From the cell containing the given text, extract its center point as [x, y] coordinate. 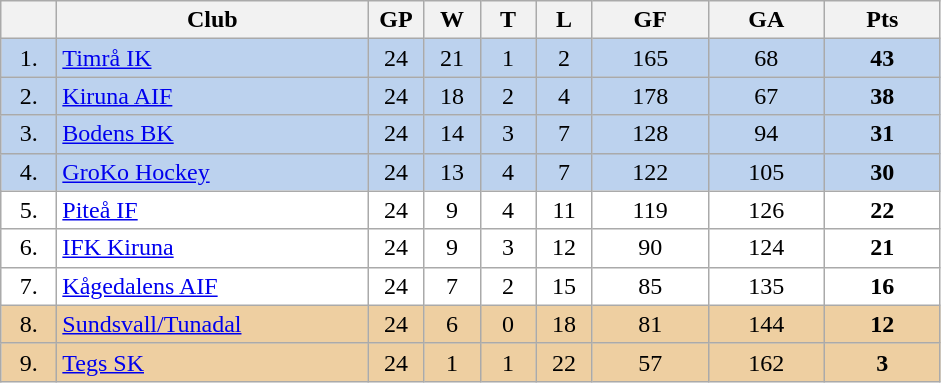
6 [452, 324]
119 [650, 210]
43 [882, 58]
Kiruna AIF [212, 96]
144 [766, 324]
16 [882, 286]
Pts [882, 20]
105 [766, 172]
57 [650, 362]
124 [766, 248]
14 [452, 134]
GP [396, 20]
Club [212, 20]
8. [29, 324]
Piteå IF [212, 210]
9. [29, 362]
Tegs SK [212, 362]
1. [29, 58]
Bodens BK [212, 134]
IFK Kiruna [212, 248]
3. [29, 134]
GA [766, 20]
7. [29, 286]
67 [766, 96]
GF [650, 20]
122 [650, 172]
81 [650, 324]
90 [650, 248]
0 [508, 324]
162 [766, 362]
31 [882, 134]
Sundsvall/Tunadal [212, 324]
T [508, 20]
Kågedalens AIF [212, 286]
15 [564, 286]
30 [882, 172]
W [452, 20]
38 [882, 96]
68 [766, 58]
126 [766, 210]
5. [29, 210]
135 [766, 286]
165 [650, 58]
GroKo Hockey [212, 172]
Timrå IK [212, 58]
178 [650, 96]
13 [452, 172]
94 [766, 134]
85 [650, 286]
2. [29, 96]
6. [29, 248]
128 [650, 134]
4. [29, 172]
L [564, 20]
11 [564, 210]
